Search for the cell housing the specified text and yield its [x, y] center coordinate. 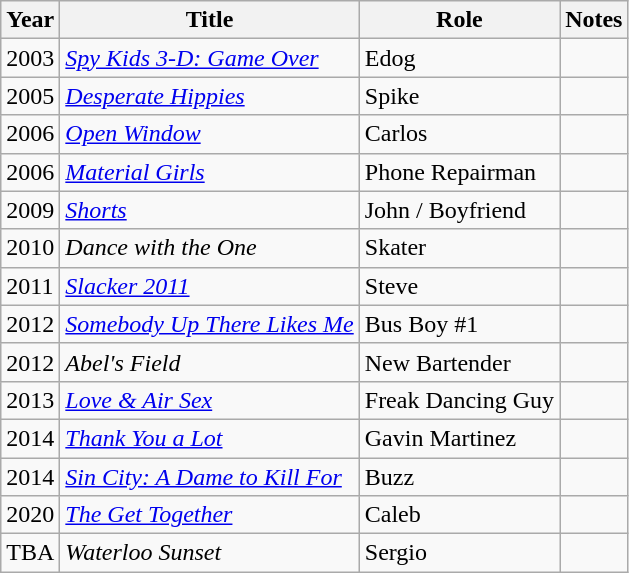
Title [210, 20]
Somebody Up There Likes Me [210, 324]
Sergio [459, 553]
Dance with the One [210, 248]
Bus Boy #1 [459, 324]
Buzz [459, 477]
John / Boyfriend [459, 210]
2009 [30, 210]
Skater [459, 248]
Sin City: A Dame to Kill For [210, 477]
Desperate Hippies [210, 96]
Waterloo Sunset [210, 553]
Shorts [210, 210]
TBA [30, 553]
2020 [30, 515]
Freak Dancing Guy [459, 400]
Thank You a Lot [210, 438]
The Get Together [210, 515]
Role [459, 20]
Steve [459, 286]
2010 [30, 248]
2013 [30, 400]
Caleb [459, 515]
Love & Air Sex [210, 400]
Phone Repairman [459, 172]
Year [30, 20]
2005 [30, 96]
2011 [30, 286]
Spike [459, 96]
Notes [594, 20]
Gavin Martinez [459, 438]
Material Girls [210, 172]
2003 [30, 58]
New Bartender [459, 362]
Abel's Field [210, 362]
Carlos [459, 134]
Spy Kids 3-D: Game Over [210, 58]
Open Window [210, 134]
Edog [459, 58]
Slacker 2011 [210, 286]
